Capture the cell that displays the provided text and extract its [x, y] central coordinate. 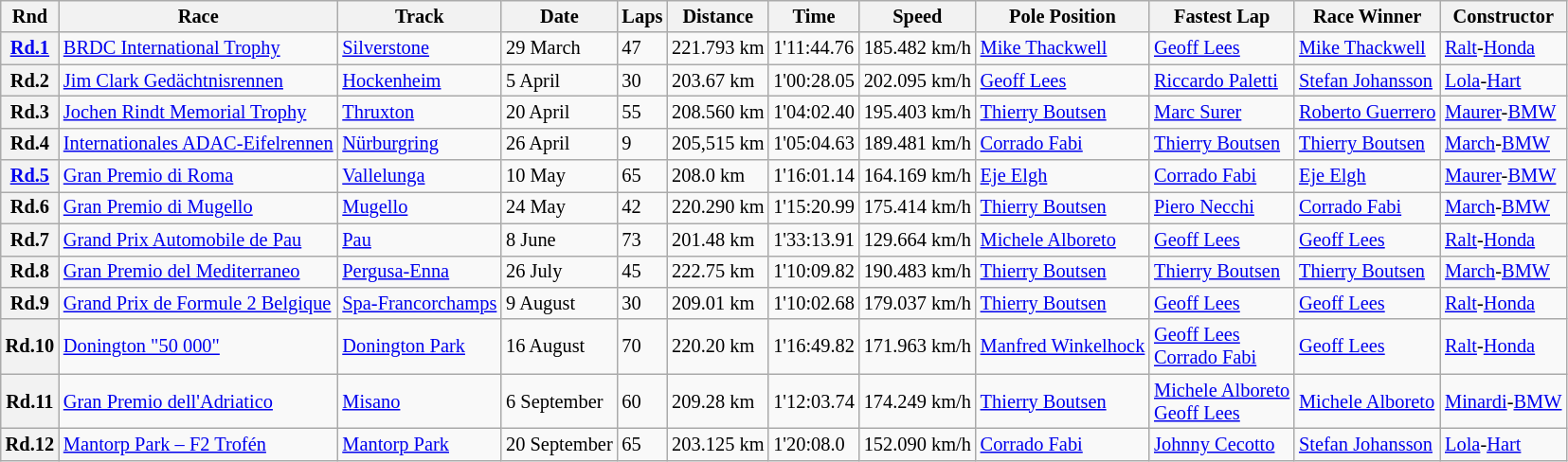
Pergusa-Enna [419, 272]
Rd.3 [30, 112]
203.125 km [718, 444]
Silverstone [419, 48]
Riccardo Paletti [1222, 80]
55 [642, 112]
Jim Clark Gedächtnisrennen [198, 80]
Rd.2 [30, 80]
16 August [559, 346]
Misano [419, 401]
1'00:28.05 [813, 80]
195.403 km/h [917, 112]
189.481 km/h [917, 144]
Rd.4 [30, 144]
1'12:03.74 [813, 401]
Pole Position [1063, 16]
Constructor [1503, 16]
Date [559, 16]
Donington "50 000" [198, 346]
220.290 km [718, 207]
Track [419, 16]
1'11:44.76 [813, 48]
Rd.11 [30, 401]
Pau [419, 240]
Speed [917, 16]
1'10:09.82 [813, 272]
Race Winner [1367, 16]
Nürburgring [419, 144]
Rd.7 [30, 240]
Michele Alboreto Geoff Lees [1222, 401]
BRDC International Trophy [198, 48]
174.249 km/h [917, 401]
73 [642, 240]
70 [642, 346]
42 [642, 207]
209.01 km [718, 303]
Piero Necchi [1222, 207]
171.963 km/h [917, 346]
Gran Premio di Mugello [198, 207]
201.48 km [718, 240]
Marc Surer [1222, 112]
Mantorp Park [419, 444]
Rd.10 [30, 346]
9 August [559, 303]
1'33:13.91 [813, 240]
1'16:01.14 [813, 176]
Rd.8 [30, 272]
Rd.6 [30, 207]
Vallelunga [419, 176]
20 September [559, 444]
Rd.9 [30, 303]
Roberto Guerrero [1367, 112]
29 March [559, 48]
208.560 km [718, 112]
Donington Park [419, 346]
185.482 km/h [917, 48]
1'15:20.99 [813, 207]
Rd.1 [30, 48]
Laps [642, 16]
6 September [559, 401]
Internationales ADAC-Eifelrennen [198, 144]
8 June [559, 240]
Geoff Lees Corrado Fabi [1222, 346]
Minardi-BMW [1503, 401]
Distance [718, 16]
164.169 km/h [917, 176]
Time [813, 16]
1'05:04.63 [813, 144]
20 April [559, 112]
Hockenheim [419, 80]
202.095 km/h [917, 80]
10 May [559, 176]
Spa-Francorchamps [419, 303]
45 [642, 272]
221.793 km [718, 48]
Jochen Rindt Memorial Trophy [198, 112]
24 May [559, 207]
129.664 km/h [917, 240]
Race [198, 16]
60 [642, 401]
1'10:02.68 [813, 303]
Grand Prix de Formule 2 Belgique [198, 303]
190.483 km/h [917, 272]
208.0 km [718, 176]
220.20 km [718, 346]
222.75 km [718, 272]
Fastest Lap [1222, 16]
Rnd [30, 16]
179.037 km/h [917, 303]
5 April [559, 80]
175.414 km/h [917, 207]
Johnny Cecotto [1222, 444]
26 April [559, 144]
1'04:02.40 [813, 112]
203.67 km [718, 80]
209.28 km [718, 401]
Rd.12 [30, 444]
Thruxton [419, 112]
Mantorp Park – F2 Trofén [198, 444]
9 [642, 144]
Gran Premio del Mediterraneo [198, 272]
Grand Prix Automobile de Pau [198, 240]
47 [642, 48]
1'16:49.82 [813, 346]
Manfred Winkelhock [1063, 346]
152.090 km/h [917, 444]
Mugello [419, 207]
26 July [559, 272]
Gran Premio dell'Adriatico [198, 401]
Gran Premio di Roma [198, 176]
205,515 km [718, 144]
1'20:08.0 [813, 444]
Rd.5 [30, 176]
